Identify which cell holds the provided text, then report its [x, y] central coordinate. 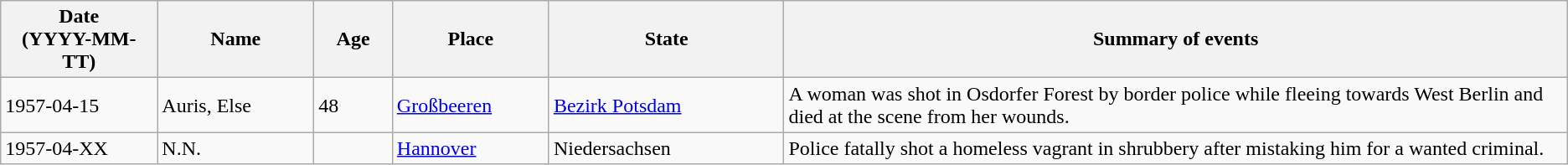
Bezirk Potsdam [667, 106]
Date(YYYY-MM-TT) [79, 39]
1957-04-15 [79, 106]
N.N. [236, 148]
State [667, 39]
Place [471, 39]
Police fatally shot a homeless vagrant in shrubbery after mistaking him for a wanted criminal. [1176, 148]
Summary of events [1176, 39]
1957-04-XX [79, 148]
Niedersachsen [667, 148]
A woman was shot in Osdorfer Forest by border police while fleeing towards West Berlin and died at the scene from her wounds. [1176, 106]
Auris, Else [236, 106]
Age [353, 39]
48 [353, 106]
Hannover [471, 148]
Name [236, 39]
Großbeeren [471, 106]
